Pinpoint the cell where the given text exists, returning its (x, y) midpoint coordinate. 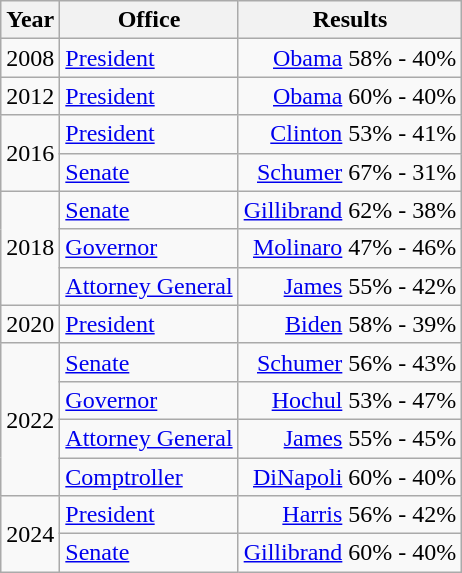
2012 (30, 96)
2008 (30, 58)
Schumer 56% - 43% (350, 362)
Biden 58% - 39% (350, 324)
DiNapoli 60% - 40% (350, 477)
Obama 58% - 40% (350, 58)
Gillibrand 62% - 38% (350, 210)
2022 (30, 419)
2024 (30, 534)
Molinaro 47% - 46% (350, 248)
Comptroller (149, 477)
James 55% - 42% (350, 286)
2016 (30, 153)
Office (149, 20)
Clinton 53% - 41% (350, 134)
James 55% - 45% (350, 438)
Year (30, 20)
Hochul 53% - 47% (350, 400)
2020 (30, 324)
Gillibrand 60% - 40% (350, 553)
Obama 60% - 40% (350, 96)
Harris 56% - 42% (350, 515)
2018 (30, 248)
Schumer 67% - 31% (350, 172)
Results (350, 20)
